Find where the given text appears and provide that cell's center as (x, y) coordinate. 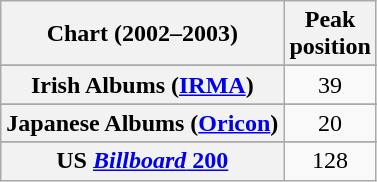
39 (330, 85)
US Billboard 200 (142, 161)
Japanese Albums (Oricon) (142, 123)
Chart (2002–2003) (142, 34)
20 (330, 123)
128 (330, 161)
Peakposition (330, 34)
Irish Albums (IRMA) (142, 85)
